Determine the (x, y) coordinate at the center of the cell enclosing the given text.  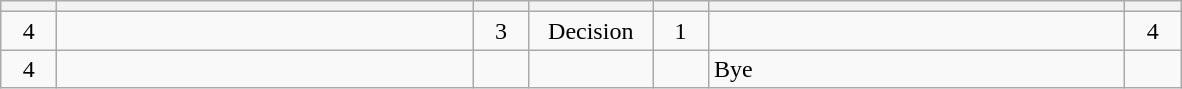
Bye (917, 69)
Decision (591, 31)
1 (680, 31)
3 (501, 31)
